Return the [X, Y] coordinate for the center point of the cell that contains the specified text.  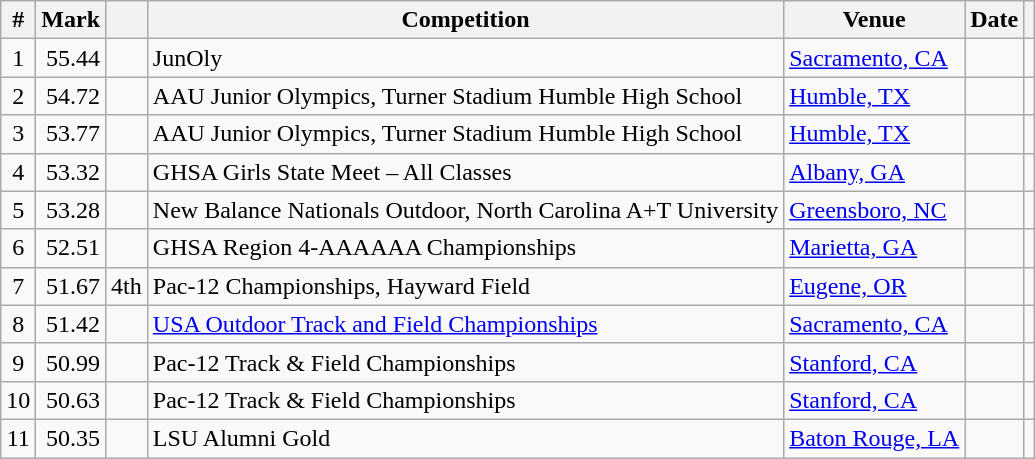
50.35 [71, 438]
Date [994, 20]
3 [18, 134]
GHSA Girls State Meet – All Classes [465, 172]
Eugene, OR [874, 286]
53.28 [71, 210]
Venue [874, 20]
4th [127, 286]
50.63 [71, 400]
11 [18, 438]
10 [18, 400]
2 [18, 96]
55.44 [71, 58]
5 [18, 210]
Marietta, GA [874, 248]
4 [18, 172]
7 [18, 286]
8 [18, 324]
54.72 [71, 96]
6 [18, 248]
53.77 [71, 134]
Greensboro, NC [874, 210]
51.67 [71, 286]
New Balance Nationals Outdoor, North Carolina A+T University [465, 210]
USA Outdoor Track and Field Championships [465, 324]
Pac-12 Championships, Hayward Field [465, 286]
1 [18, 58]
50.99 [71, 362]
# [18, 20]
Albany, GA [874, 172]
51.42 [71, 324]
Baton Rouge, LA [874, 438]
53.32 [71, 172]
Competition [465, 20]
52.51 [71, 248]
LSU Alumni Gold [465, 438]
9 [18, 362]
JunOly [465, 58]
Mark [71, 20]
GHSA Region 4-AAAAAA Championships [465, 248]
